For the text-containing cell, return its midpoint in (X, Y) coordinate format. 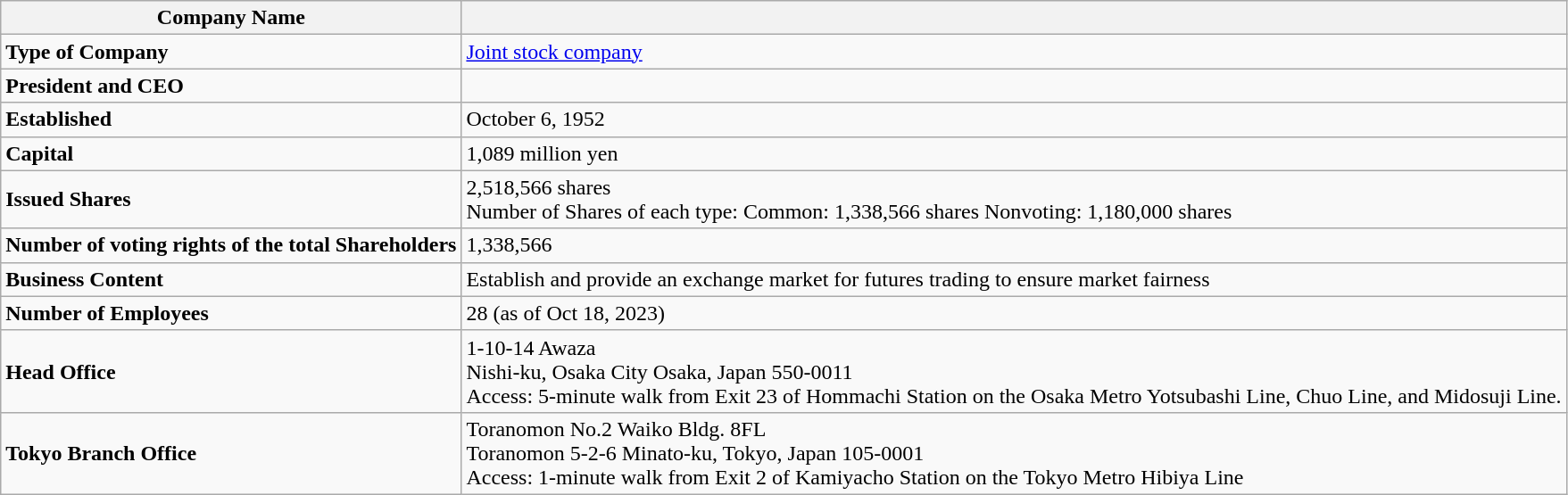
Capital (231, 153)
Head Office (231, 371)
Type of Company (231, 52)
Number of voting rights of the total Shareholders (231, 245)
Business Content (231, 279)
28 (as of Oct 18, 2023) (1014, 313)
Company Name (231, 18)
October 6, 1952 (1014, 120)
Established (231, 120)
Tokyo Branch Office (231, 453)
Number of Employees (231, 313)
Issued Shares (231, 200)
1,089 million yen (1014, 153)
Establish and provide an exchange market for futures trading to ensure market fairness (1014, 279)
President and CEO (231, 86)
Joint stock company (1014, 52)
2,518,566 sharesNumber of Shares of each type: Common: 1,338,566 shares Nonvoting: 1,180,000 shares (1014, 200)
1,338,566 (1014, 245)
